Determine the [x, y] coordinate at the center of the cell enclosing the given text.  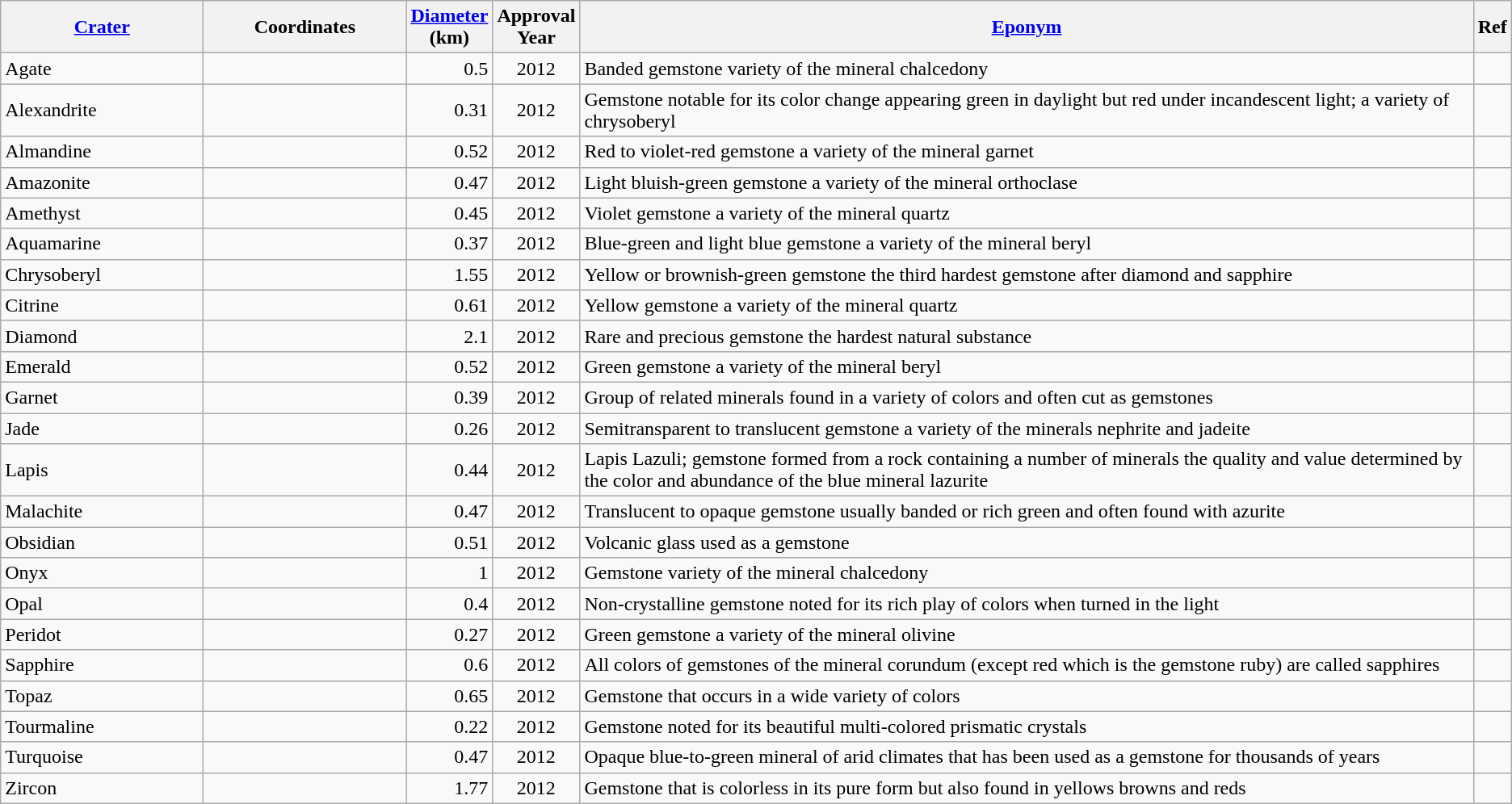
0.31 [449, 110]
Volcanic glass used as a gemstone [1027, 542]
Gemstone noted for its beautiful multi-colored prismatic crystals [1027, 727]
1.77 [449, 788]
Blue-green and light blue gemstone a variety of the mineral beryl [1027, 244]
Turquoise [102, 757]
1.55 [449, 274]
0.65 [449, 696]
Onyx [102, 573]
Tourmaline [102, 727]
Agate [102, 69]
Jade [102, 429]
ApprovalYear [536, 27]
All colors of gemstones of the mineral corundum (except red which is the gemstone ruby) are called sapphires [1027, 665]
Gemstone variety of the mineral chalcedony [1027, 573]
Diameter(km) [449, 27]
Crater [102, 27]
Opaque blue-to-green mineral of arid climates that has been used as a gemstone for thousands of years [1027, 757]
Gemstone that occurs in a wide variety of colors [1027, 696]
Gemstone that is colorless in its pure form but also found in yellows browns and reds [1027, 788]
Almandine [102, 152]
Lapis [102, 470]
Semitransparent to translucent gemstone a variety of the minerals nephrite and jadeite [1027, 429]
0.6 [449, 665]
Translucent to opaque gemstone usually banded or rich green and often found with azurite [1027, 512]
Alexandrite [102, 110]
Chrysoberyl [102, 274]
Violet gemstone a variety of the mineral quartz [1027, 213]
Zircon [102, 788]
0.45 [449, 213]
Group of related minerals found in a variety of colors and often cut as gemstones [1027, 397]
Red to violet-red gemstone a variety of the mineral garnet [1027, 152]
1 [449, 573]
Ref [1493, 27]
Gemstone notable for its color change appearing green in daylight but red under incandescent light; a variety of chrysoberyl [1027, 110]
Banded gemstone variety of the mineral chalcedony [1027, 69]
2.1 [449, 336]
Eponym [1027, 27]
Malachite [102, 512]
0.27 [449, 634]
0.51 [449, 542]
Amazonite [102, 182]
Green gemstone a variety of the mineral olivine [1027, 634]
Yellow or brownish-green gemstone the third hardest gemstone after diamond and sapphire [1027, 274]
Amethyst [102, 213]
Green gemstone a variety of the mineral beryl [1027, 366]
Opal [102, 604]
0.39 [449, 397]
Aquamarine [102, 244]
0.4 [449, 604]
Obsidian [102, 542]
Topaz [102, 696]
0.5 [449, 69]
0.37 [449, 244]
0.61 [449, 305]
Light bluish-green gemstone a variety of the mineral orthoclase [1027, 182]
Diamond [102, 336]
Citrine [102, 305]
Yellow gemstone a variety of the mineral quartz [1027, 305]
Sapphire [102, 665]
0.44 [449, 470]
Garnet [102, 397]
Emerald [102, 366]
Non-crystalline gemstone noted for its rich play of colors when turned in the light [1027, 604]
0.22 [449, 727]
0.26 [449, 429]
Rare and precious gemstone the hardest natural substance [1027, 336]
Coordinates [305, 27]
Peridot [102, 634]
